Provide the [X, Y] coordinate of the cell's center where the given text is located.  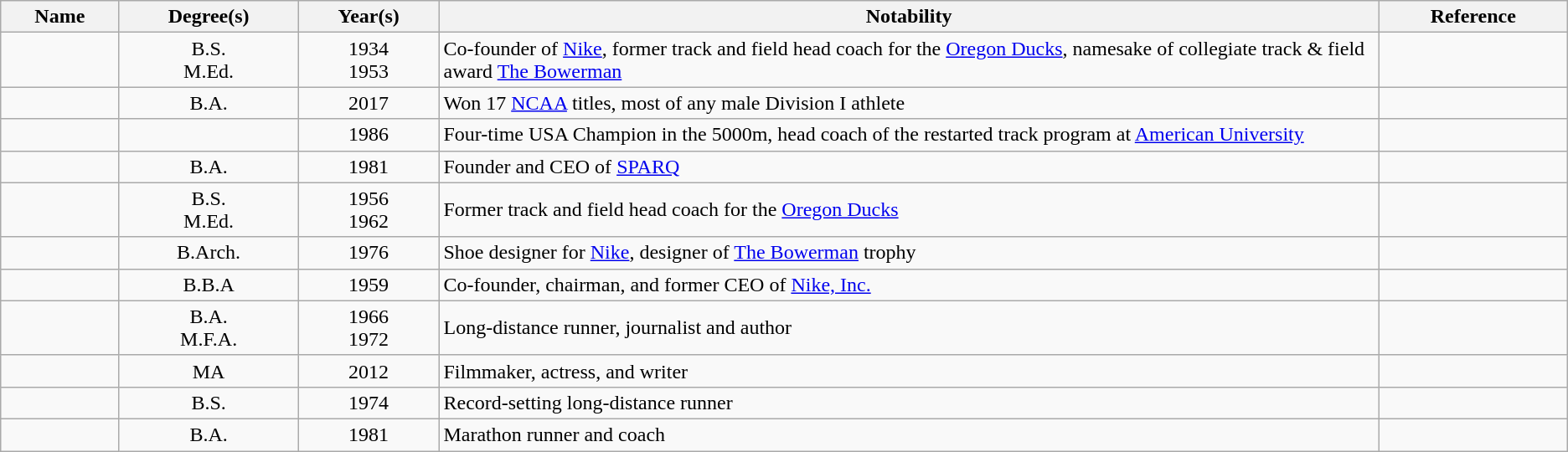
Degree(s) [209, 17]
B.A.M.F.A. [209, 328]
Marathon runner and coach [909, 434]
B.Arch. [209, 253]
B.B.A [209, 285]
Record-setting long-distance runner [909, 403]
Co-founder of Nike, former track and field head coach for the Oregon Ducks, namesake of collegiate track & field award The Bowerman [909, 60]
19661972 [369, 328]
Name [60, 17]
Founder and CEO of SPARQ [909, 167]
2012 [369, 371]
2017 [369, 103]
Former track and field head coach for the Oregon Ducks [909, 209]
19561962 [369, 209]
Shoe designer for Nike, designer of The Bowerman trophy [909, 253]
Filmmaker, actress, and writer [909, 371]
Won 17 NCAA titles, most of any male Division I athlete [909, 103]
1976 [369, 253]
MA [209, 371]
1974 [369, 403]
Reference [1473, 17]
Co-founder, chairman, and former CEO of Nike, Inc. [909, 285]
Four-time USA Champion in the 5000m, head coach of the restarted track program at American University [909, 135]
Notability [909, 17]
1959 [369, 285]
Year(s) [369, 17]
B.S. [209, 403]
19341953 [369, 60]
Long-distance runner, journalist and author [909, 328]
1986 [369, 135]
